Extract the (x, y) coordinate from the center of the cell holding the provided text.  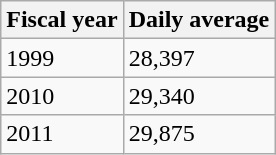
2010 (62, 96)
2011 (62, 134)
1999 (62, 58)
Fiscal year (62, 20)
28,397 (199, 58)
Daily average (199, 20)
29,875 (199, 134)
29,340 (199, 96)
